Extract the [X, Y] coordinate from the center of the cell holding the provided text.  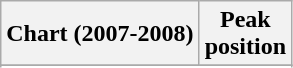
Chart (2007-2008) [100, 34]
Peakposition [245, 34]
